Scan for the cell matching the given text and deliver its (X, Y) coordinate at center. 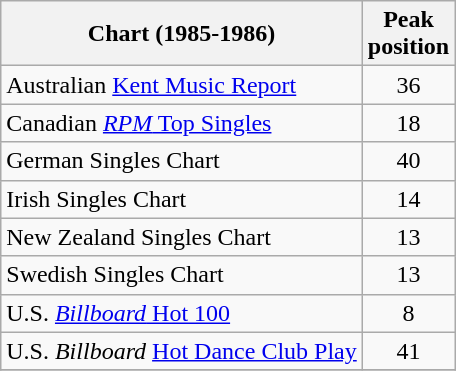
Irish Singles Chart (182, 199)
41 (408, 351)
8 (408, 313)
German Singles Chart (182, 161)
Australian Kent Music Report (182, 85)
18 (408, 123)
40 (408, 161)
36 (408, 85)
Chart (1985-1986) (182, 34)
U.S. Billboard Hot Dance Club Play (182, 351)
New Zealand Singles Chart (182, 237)
U.S. Billboard Hot 100 (182, 313)
Canadian RPM Top Singles (182, 123)
Swedish Singles Chart (182, 275)
Peakposition (408, 34)
14 (408, 199)
